Identify which cell holds the provided text, then report its (x, y) central coordinate. 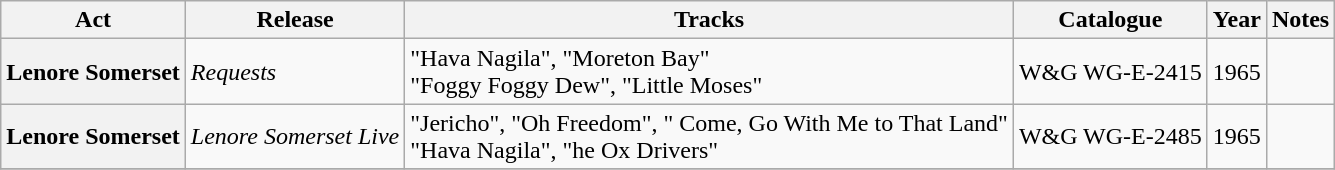
"Hava Nagila", "Moreton Bay" "Foggy Foggy Dew", "Little Moses" (710, 72)
Act (94, 20)
Lenore Somerset Live (294, 136)
W&G WG-E-2415 (1110, 72)
Notes (1300, 20)
W&G WG-E-2485 (1110, 136)
Tracks (710, 20)
Catalogue (1110, 20)
Year (1236, 20)
Release (294, 20)
"Jericho", "Oh Freedom", " Come, Go With Me to That Land" "Hava Nagila", "he Ox Drivers" (710, 136)
Requests (294, 72)
